Find where the given text appears and provide that cell's center as [x, y] coordinate. 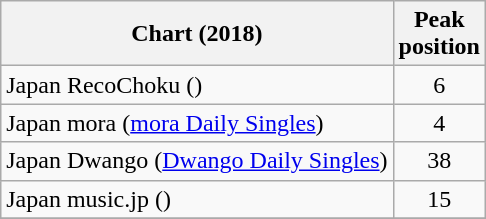
6 [439, 85]
Japan Dwango (Dwango Daily Singles) [197, 161]
38 [439, 161]
Peakposition [439, 34]
Chart (2018) [197, 34]
Japan music.jp () [197, 199]
15 [439, 199]
4 [439, 123]
Japan RecoChoku () [197, 85]
Japan mora (mora Daily Singles) [197, 123]
